Find where the given text appears and provide that cell's center as (X, Y) coordinate. 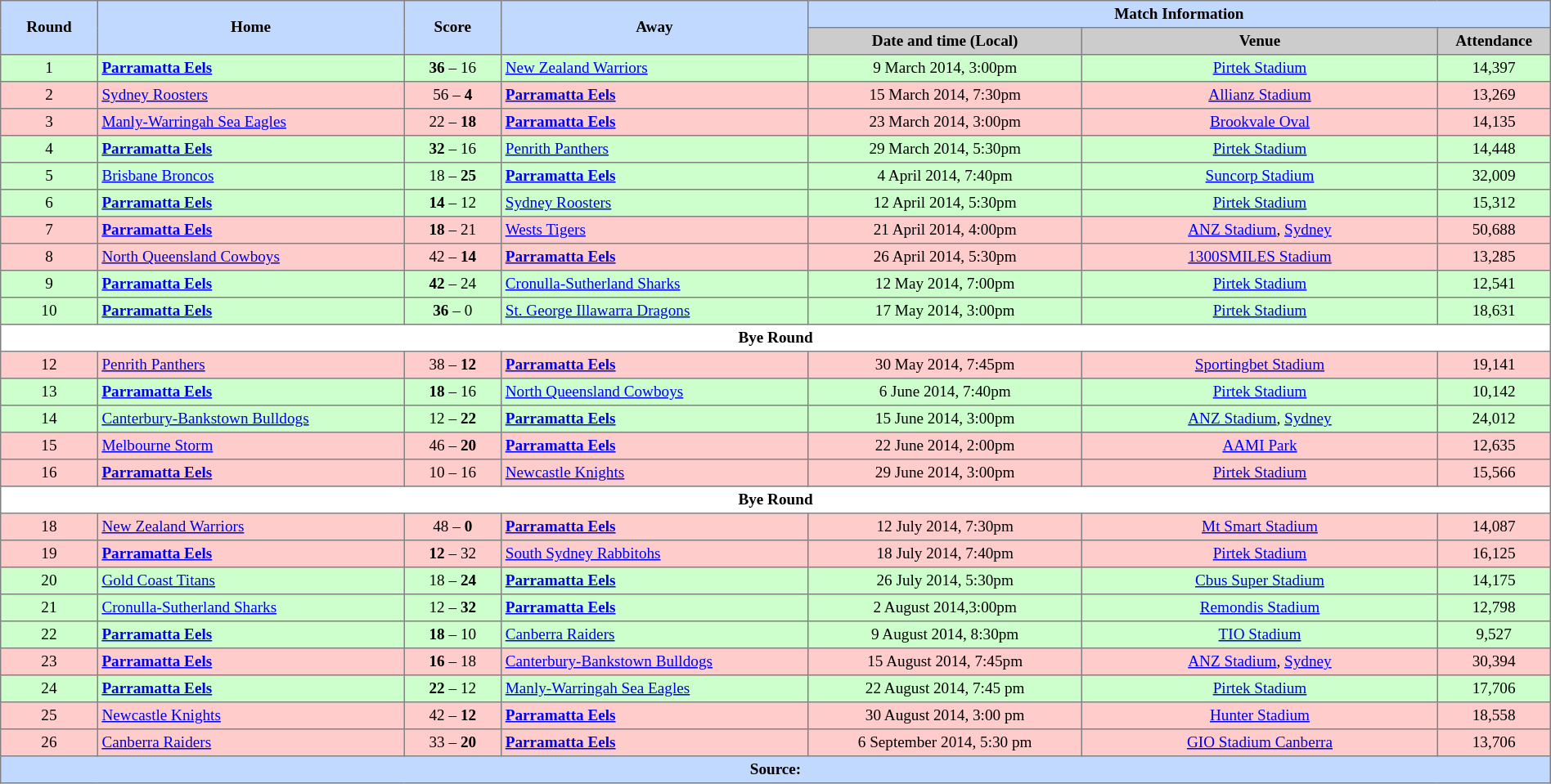
1300SMILES Stadium (1260, 257)
Match Information (1179, 15)
9,527 (1494, 634)
10,142 (1494, 392)
12,635 (1494, 446)
Cbus Super Stadium (1260, 580)
13,285 (1494, 257)
Wests Tigers (654, 231)
4 (49, 149)
12,541 (1494, 284)
12 July 2014, 7:30pm (944, 526)
42 – 12 (452, 716)
Round (49, 28)
15 (49, 446)
13,269 (1494, 95)
18,631 (1494, 311)
17,706 (1494, 688)
16 (49, 473)
15,566 (1494, 473)
32,009 (1494, 177)
30 August 2014, 3:00 pm (944, 716)
26 July 2014, 5:30pm (944, 580)
Date and time (Local) (944, 41)
4 April 2014, 7:40pm (944, 177)
42 – 24 (452, 284)
29 March 2014, 5:30pm (944, 149)
9 August 2014, 8:30pm (944, 634)
3 (49, 123)
2 August 2014,3:00pm (944, 608)
32 – 16 (452, 149)
23 March 2014, 3:00pm (944, 123)
56 – 4 (452, 95)
18 July 2014, 7:40pm (944, 554)
12 April 2014, 5:30pm (944, 203)
22 August 2014, 7:45 pm (944, 688)
5 (49, 177)
10 – 16 (452, 473)
26 April 2014, 5:30pm (944, 257)
9 (49, 284)
26 (49, 742)
Suncorp Stadium (1260, 177)
22 – 18 (452, 123)
14,135 (1494, 123)
42 – 14 (452, 257)
33 – 20 (452, 742)
6 September 2014, 5:30 pm (944, 742)
23 (49, 662)
1 (49, 69)
9 March 2014, 3:00pm (944, 69)
TIO Stadium (1260, 634)
18 – 10 (452, 634)
Gold Coast Titans (250, 580)
15 August 2014, 7:45pm (944, 662)
30,394 (1494, 662)
21 April 2014, 4:00pm (944, 231)
Mt Smart Stadium (1260, 526)
22 June 2014, 2:00pm (944, 446)
14,397 (1494, 69)
14 – 12 (452, 203)
15 March 2014, 7:30pm (944, 95)
36 – 16 (452, 69)
12 – 22 (452, 419)
8 (49, 257)
10 (49, 311)
14,087 (1494, 526)
24,012 (1494, 419)
16 – 18 (452, 662)
15 June 2014, 3:00pm (944, 419)
38 – 12 (452, 365)
46 – 20 (452, 446)
GIO Stadium Canberra (1260, 742)
15,312 (1494, 203)
Melbourne Storm (250, 446)
Brookvale Oval (1260, 123)
6 (49, 203)
14 (49, 419)
29 June 2014, 3:00pm (944, 473)
Sportingbet Stadium (1260, 365)
13,706 (1494, 742)
12 (49, 365)
Source: (775, 770)
AAMI Park (1260, 446)
Venue (1260, 41)
25 (49, 716)
Allianz Stadium (1260, 95)
24 (49, 688)
17 May 2014, 3:00pm (944, 311)
12 May 2014, 7:00pm (944, 284)
30 May 2014, 7:45pm (944, 365)
14,175 (1494, 580)
19,141 (1494, 365)
18 – 21 (452, 231)
South Sydney Rabbitohs (654, 554)
Brisbane Broncos (250, 177)
Home (250, 28)
50,688 (1494, 231)
Hunter Stadium (1260, 716)
20 (49, 580)
12,798 (1494, 608)
36 – 0 (452, 311)
2 (49, 95)
14,448 (1494, 149)
Away (654, 28)
St. George Illawarra Dragons (654, 311)
Score (452, 28)
22 – 12 (452, 688)
21 (49, 608)
Attendance (1494, 41)
7 (49, 231)
13 (49, 392)
48 – 0 (452, 526)
6 June 2014, 7:40pm (944, 392)
18 – 25 (452, 177)
18 – 24 (452, 580)
Remondis Stadium (1260, 608)
18 (49, 526)
19 (49, 554)
18,558 (1494, 716)
22 (49, 634)
18 – 16 (452, 392)
16,125 (1494, 554)
